Output the (X, Y) coordinate of the center of the cell containing the given text.  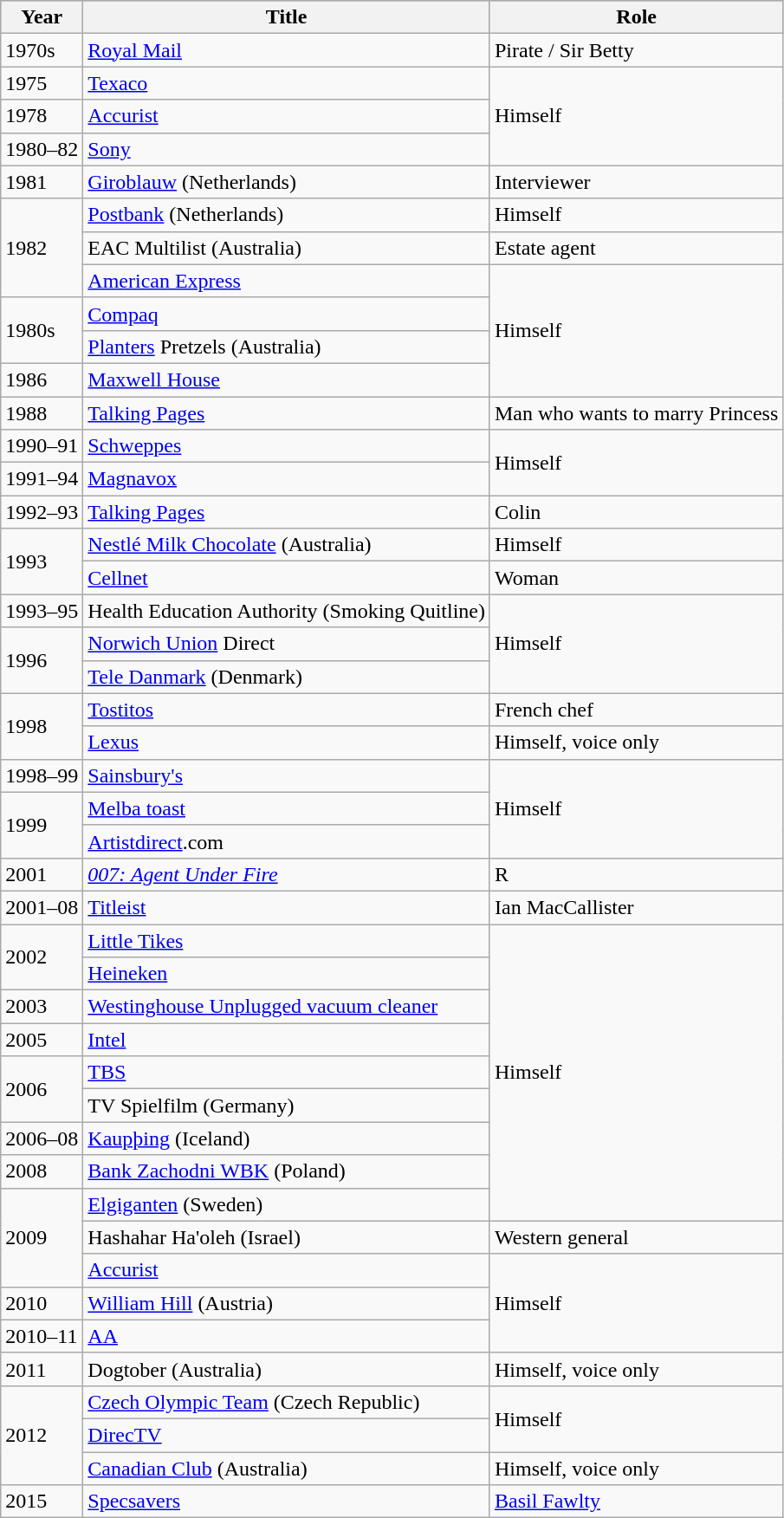
Lexus (287, 743)
1988 (42, 413)
1993–95 (42, 611)
French chef (636, 710)
1993 (42, 561)
1998 (42, 726)
2008 (42, 1171)
William Hill (Austria) (287, 1303)
Compaq (287, 314)
1970s (42, 50)
1982 (42, 248)
2011 (42, 1369)
Czech Olympic Team (Czech Republic) (287, 1402)
2012 (42, 1435)
Heineken (287, 974)
1991–94 (42, 479)
2002 (42, 957)
Dogtober (Australia) (287, 1369)
2010–11 (42, 1336)
2001–08 (42, 907)
R (636, 874)
Canadian Club (Australia) (287, 1469)
Titleist (287, 907)
Schweppes (287, 446)
Sainsbury's (287, 775)
AA (287, 1336)
Postbank (Netherlands) (287, 215)
1986 (42, 379)
Estate agent (636, 248)
1996 (42, 660)
2001 (42, 874)
Title (287, 17)
Intel (287, 1040)
Health Education Authority (Smoking Quitline) (287, 611)
1992–93 (42, 512)
Specsavers (287, 1502)
1975 (42, 83)
DirecTV (287, 1435)
Woman (636, 578)
Kaupþing (Iceland) (287, 1138)
Interviewer (636, 182)
2003 (42, 1007)
Planters Pretzels (Australia) (287, 347)
1978 (42, 116)
American Express (287, 281)
Melba toast (287, 808)
Ian MacCallister (636, 907)
2015 (42, 1502)
Magnavox (287, 479)
2005 (42, 1040)
Bank Zachodni WBK (Poland) (287, 1171)
Colin (636, 512)
1980–82 (42, 149)
Elgiganten (Sweden) (287, 1204)
Royal Mail (287, 50)
Year (42, 17)
2006–08 (42, 1138)
Cellnet (287, 578)
Westinghouse Unplugged vacuum cleaner (287, 1007)
007: Agent Under Fire (287, 874)
Hashahar Ha'oleh (Israel) (287, 1237)
Western general (636, 1237)
1981 (42, 182)
Sony (287, 149)
1999 (42, 825)
Maxwell House (287, 379)
EAC Multilist (Australia) (287, 248)
Giroblauw (Netherlands) (287, 182)
Role (636, 17)
Basil Fawlty (636, 1502)
2006 (42, 1089)
2009 (42, 1237)
Nestlé Milk Chocolate (Australia) (287, 545)
Texaco (287, 83)
1998–99 (42, 775)
2010 (42, 1303)
Norwich Union Direct (287, 644)
Tele Danmark (Denmark) (287, 677)
TBS (287, 1073)
TV Spielfilm (Germany) (287, 1106)
Man who wants to marry Princess (636, 413)
Pirate / Sir Betty (636, 50)
1980s (42, 330)
Artistdirect.com (287, 841)
Tostitos (287, 710)
1990–91 (42, 446)
Little Tikes (287, 940)
